Output the [X, Y] coordinate of the center of the cell containing the given text.  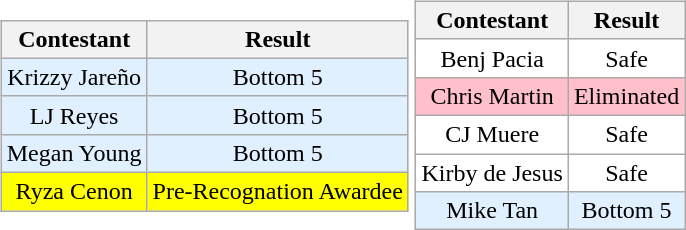
Krizzy Jareño [74, 77]
LJ Reyes [74, 115]
Megan Young [74, 153]
Mike Tan [492, 211]
Kirby de Jesus [492, 173]
Chris Martin [492, 96]
Eliminated [626, 96]
Pre-Recognation Awardee [278, 192]
CJ Muere [492, 134]
Ryza Cenon [74, 192]
Benj Pacia [492, 58]
